From the cell containing the given text, extract its center point as [X, Y] coordinate. 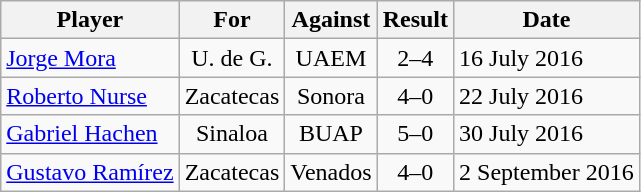
Gabriel Hachen [90, 134]
BUAP [331, 134]
22 July 2016 [547, 96]
2–4 [415, 58]
Venados [331, 172]
Result [415, 20]
Against [331, 20]
UAEM [331, 58]
16 July 2016 [547, 58]
Sonora [331, 96]
Jorge Mora [90, 58]
30 July 2016 [547, 134]
Date [547, 20]
2 September 2016 [547, 172]
For [232, 20]
Gustavo Ramírez [90, 172]
Player [90, 20]
Roberto Nurse [90, 96]
5–0 [415, 134]
U. de G. [232, 58]
Sinaloa [232, 134]
